Detect which cell encompasses the target text, then output its (X, Y) center coordinate. 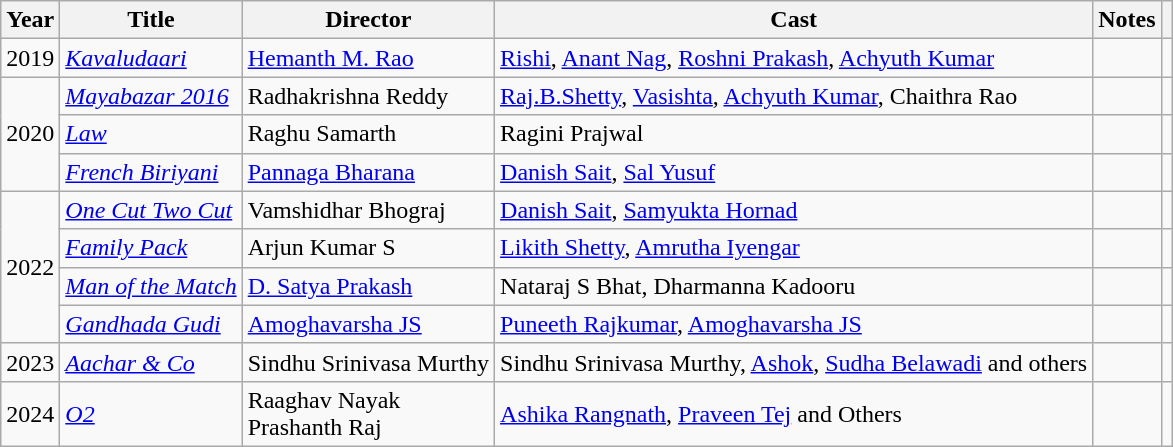
Gandhada Gudi (151, 324)
2023 (30, 362)
Notes (1127, 20)
D. Satya Prakash (368, 286)
Raghu Samarth (368, 134)
2022 (30, 267)
Title (151, 20)
Pannaga Bharana (368, 172)
O2 (151, 414)
Likith Shetty, Amrutha Iyengar (794, 248)
Radhakrishna Reddy (368, 96)
French Biriyani (151, 172)
Danish Sait, Sal Yusuf (794, 172)
Director (368, 20)
Danish Sait, Samyukta Hornad (794, 210)
Sindhu Srinivasa Murthy (368, 362)
Raj.B.Shetty, Vasishta, Achyuth Kumar, Chaithra Rao (794, 96)
Sindhu Srinivasa Murthy, Ashok, Sudha Belawadi and others (794, 362)
Vamshidhar Bhograj (368, 210)
2019 (30, 58)
Law (151, 134)
Ragini Prajwal (794, 134)
2024 (30, 414)
Aachar & Co (151, 362)
Ashika Rangnath, Praveen Tej and Others (794, 414)
Cast (794, 20)
Nataraj S Bhat, Dharmanna Kadooru (794, 286)
Man of the Match (151, 286)
One Cut Two Cut (151, 210)
Puneeth Rajkumar, Amoghavarsha JS (794, 324)
Arjun Kumar S (368, 248)
Mayabazar 2016 (151, 96)
2020 (30, 134)
Kavaludaari (151, 58)
Year (30, 20)
Rishi, Anant Nag, Roshni Prakash, Achyuth Kumar (794, 58)
Hemanth M. Rao (368, 58)
Amoghavarsha JS (368, 324)
Raaghav NayakPrashanth Raj (368, 414)
Family Pack (151, 248)
